Determine the (x, y) coordinate at the center of the cell enclosing the given text.  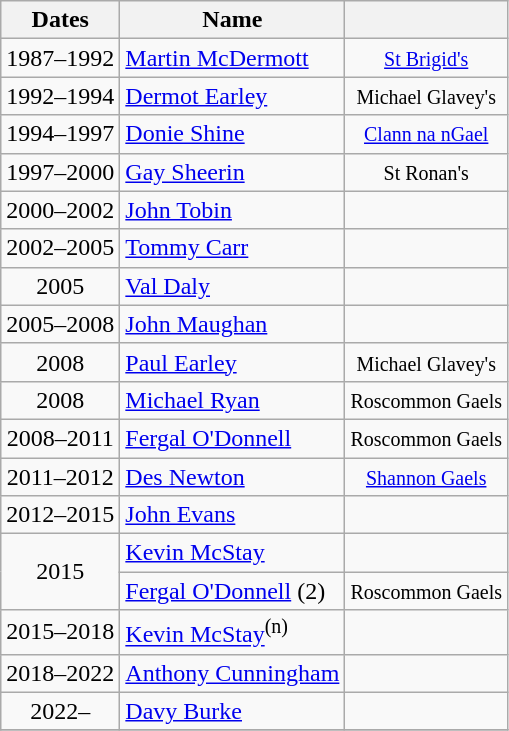
2015–2018 (60, 632)
Dermot Earley (232, 96)
John Evans (232, 515)
Donie Shine (232, 134)
Gay Sheerin (232, 172)
2011–2012 (60, 477)
St Ronan's (426, 172)
2022– (60, 711)
Michael Ryan (232, 400)
Name (232, 20)
2005–2008 (60, 324)
1994–1997 (60, 134)
Davy Burke (232, 711)
Val Daly (232, 286)
2002–2005 (60, 248)
Shannon Gaels (426, 477)
Tommy Carr (232, 248)
Fergal O'Donnell (2) (232, 591)
2018–2022 (60, 673)
Martin McDermott (232, 58)
Anthony Cunningham (232, 673)
1997–2000 (60, 172)
Kevin McStay (232, 553)
1992–1994 (60, 96)
2008–2011 (60, 438)
2000–2002 (60, 210)
2015 (60, 572)
Paul Earley (232, 362)
Fergal O'Donnell (232, 438)
Clann na nGael (426, 134)
1987–1992 (60, 58)
Dates (60, 20)
John Tobin (232, 210)
John Maughan (232, 324)
2005 (60, 286)
St Brigid's (426, 58)
2012–2015 (60, 515)
Des Newton (232, 477)
Kevin McStay(n) (232, 632)
